Scan for the cell matching the given text and deliver its (x, y) coordinate at center. 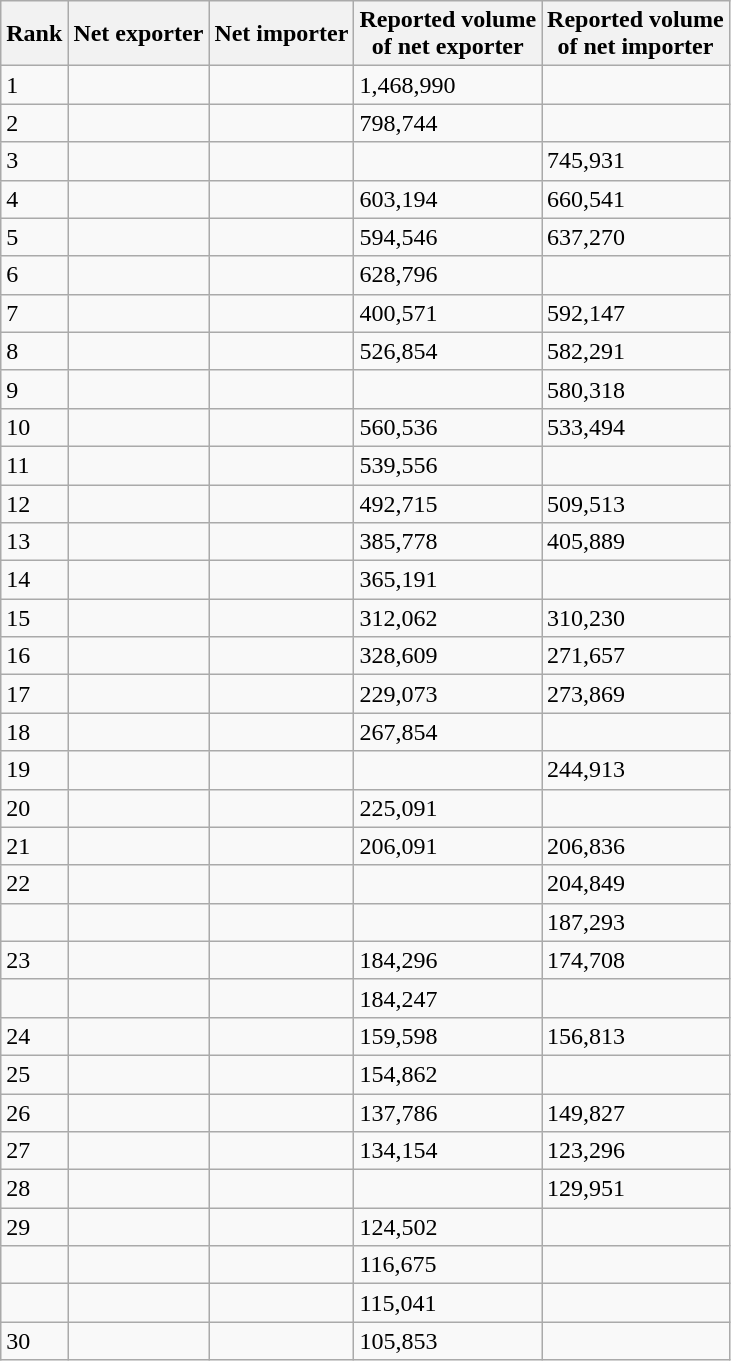
Rank (34, 34)
594,546 (448, 237)
492,715 (448, 503)
116,675 (448, 1265)
206,836 (636, 846)
134,154 (448, 1151)
19 (34, 770)
11 (34, 465)
149,827 (636, 1113)
174,708 (636, 960)
9 (34, 389)
328,609 (448, 656)
20 (34, 808)
16 (34, 656)
24 (34, 1036)
637,270 (636, 237)
3 (34, 161)
Net exporter (138, 34)
273,869 (636, 694)
154,862 (448, 1074)
267,854 (448, 732)
15 (34, 618)
5 (34, 237)
603,194 (448, 199)
2 (34, 123)
1 (34, 85)
17 (34, 694)
229,073 (448, 694)
137,786 (448, 1113)
21 (34, 846)
159,598 (448, 1036)
13 (34, 542)
28 (34, 1189)
509,513 (636, 503)
225,091 (448, 808)
204,849 (636, 884)
27 (34, 1151)
271,657 (636, 656)
30 (34, 1341)
526,854 (448, 351)
560,536 (448, 427)
6 (34, 275)
29 (34, 1227)
129,951 (636, 1189)
385,778 (448, 542)
365,191 (448, 580)
123,296 (636, 1151)
184,247 (448, 998)
628,796 (448, 275)
12 (34, 503)
7 (34, 313)
539,556 (448, 465)
533,494 (636, 427)
660,541 (636, 199)
8 (34, 351)
26 (34, 1113)
184,296 (448, 960)
25 (34, 1074)
400,571 (448, 313)
244,913 (636, 770)
22 (34, 884)
580,318 (636, 389)
312,062 (448, 618)
187,293 (636, 922)
23 (34, 960)
1,468,990 (448, 85)
Net importer (282, 34)
745,931 (636, 161)
105,853 (448, 1341)
124,502 (448, 1227)
310,230 (636, 618)
206,091 (448, 846)
14 (34, 580)
Reported volumeof net importer (636, 34)
Reported volumeof net exporter (448, 34)
798,744 (448, 123)
592,147 (636, 313)
4 (34, 199)
18 (34, 732)
156,813 (636, 1036)
582,291 (636, 351)
405,889 (636, 542)
10 (34, 427)
115,041 (448, 1303)
